Pinpoint the cell where the given text exists, returning its [x, y] midpoint coordinate. 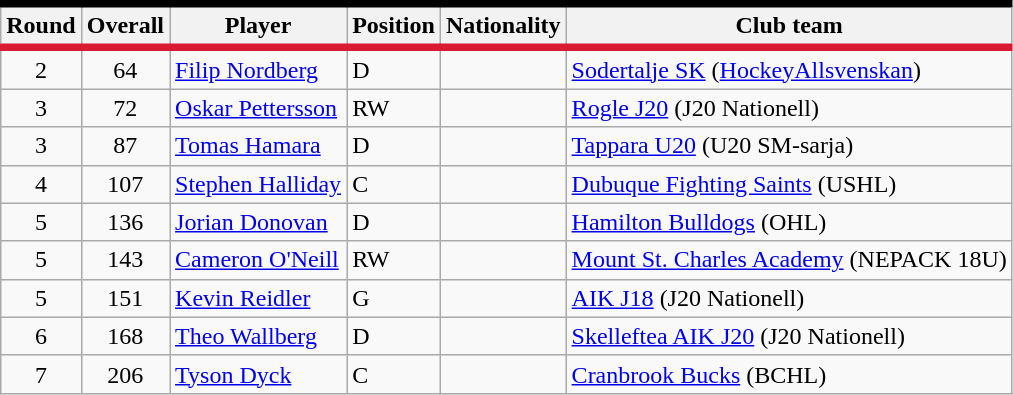
72 [125, 108]
Overall [125, 26]
Rogle J20 (J20 Nationell) [789, 108]
Oskar Pettersson [258, 108]
6 [41, 336]
4 [41, 184]
Kevin Reidler [258, 298]
2 [41, 68]
Tomas Hamara [258, 146]
143 [125, 260]
Theo Wallberg [258, 336]
Stephen Halliday [258, 184]
G [394, 298]
Sodertalje SK (HockeyAllsvenskan) [789, 68]
AIK J18 (J20 Nationell) [789, 298]
206 [125, 374]
136 [125, 222]
7 [41, 374]
Cranbrook Bucks (BCHL) [789, 374]
151 [125, 298]
Club team [789, 26]
Filip Nordberg [258, 68]
Player [258, 26]
87 [125, 146]
Position [394, 26]
Jorian Donovan [258, 222]
107 [125, 184]
Cameron O'Neill [258, 260]
Tyson Dyck [258, 374]
Round [41, 26]
Dubuque Fighting Saints (USHL) [789, 184]
Nationality [503, 26]
Skelleftea AIK J20 (J20 Nationell) [789, 336]
168 [125, 336]
Tappara U20 (U20 SM-sarja) [789, 146]
Mount St. Charles Academy (NEPACK 18U) [789, 260]
Hamilton Bulldogs (OHL) [789, 222]
64 [125, 68]
